Return (X, Y) of the center of cell containing provided text 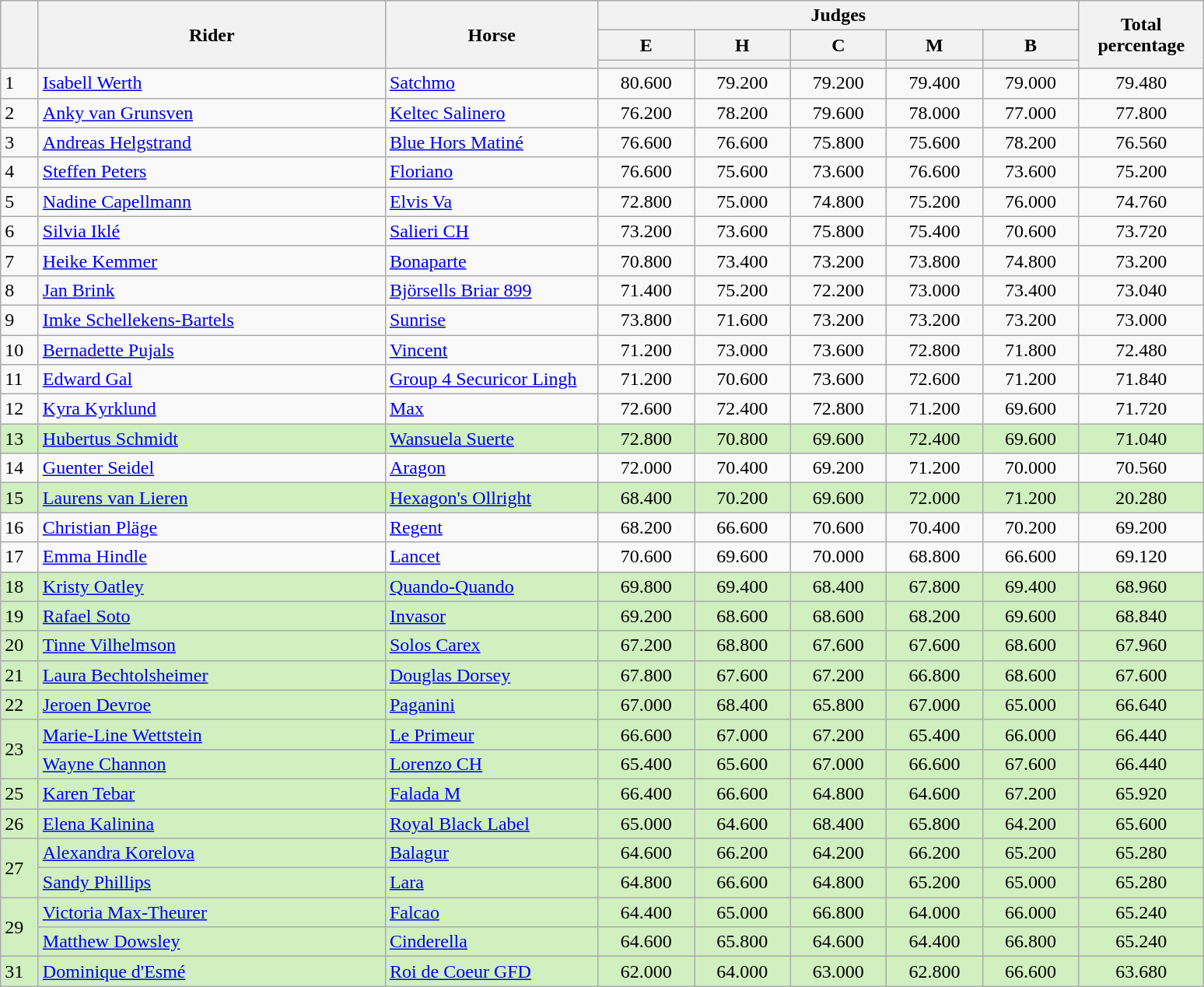
7 (20, 261)
Paganini (492, 705)
Laurens van Lieren (212, 498)
22 (20, 705)
Douglas Dorsey (492, 675)
Max (492, 409)
78.000 (935, 113)
71.600 (742, 320)
13 (20, 439)
Horse (492, 34)
Emma Hindle (212, 557)
16 (20, 527)
29 (20, 927)
Karen Tebar (212, 793)
Invasor (492, 616)
79.600 (838, 113)
68.840 (1142, 616)
67.960 (1142, 646)
5 (20, 201)
9 (20, 320)
4 (20, 172)
77.000 (1031, 113)
68.960 (1142, 586)
Jan Brink (212, 290)
Victoria Max-Theurer (212, 912)
69.120 (1142, 557)
62.000 (646, 971)
Group 4 Securicor Lingh (492, 380)
Balagur (492, 853)
Björsells Briar 899 (492, 290)
14 (20, 468)
Christian Pläge (212, 527)
79.480 (1142, 83)
Bonaparte (492, 261)
Kristy Oatley (212, 586)
Lara (492, 883)
Sunrise (492, 320)
Regent (492, 527)
19 (20, 616)
79.400 (935, 83)
Hexagon's Ollright (492, 498)
Heike Kemmer (212, 261)
Isabell Werth (212, 83)
Quando-Quando (492, 586)
Lancet (492, 557)
Falada M (492, 793)
Tinne Vilhelmson (212, 646)
31 (20, 971)
Sandy Phillips (212, 883)
Judges (838, 16)
Total percentage (1142, 34)
20.280 (1142, 498)
Rider (212, 34)
75.000 (742, 201)
62.800 (935, 971)
74.760 (1142, 201)
26 (20, 824)
18 (20, 586)
71.800 (1031, 349)
23 (20, 749)
Edward Gal (212, 380)
69.800 (646, 586)
Alexandra Korelova (212, 853)
Hubertus Schmidt (212, 439)
70.560 (1142, 468)
E (646, 45)
Laura Bechtolsheimer (212, 675)
71.720 (1142, 409)
71.400 (646, 290)
65.920 (1142, 793)
20 (20, 646)
Anky van Grunsven (212, 113)
80.600 (646, 83)
Andreas Helgstrand (212, 142)
66.640 (1142, 705)
72.200 (838, 290)
71.840 (1142, 380)
Salieri CH (492, 231)
Wayne Channon (212, 764)
Bernadette Pujals (212, 349)
76.000 (1031, 201)
Vincent (492, 349)
12 (20, 409)
C (838, 45)
11 (20, 380)
Nadine Capellmann (212, 201)
63.680 (1142, 971)
25 (20, 793)
Rafael Soto (212, 616)
Imke Schellekens-Bartels (212, 320)
76.560 (1142, 142)
Satchmo (492, 83)
73.040 (1142, 290)
Dominique d'Esmé (212, 971)
71.040 (1142, 439)
B (1031, 45)
79.000 (1031, 83)
Kyra Kyrklund (212, 409)
17 (20, 557)
1 (20, 83)
3 (20, 142)
6 (20, 231)
Blue Hors Matiné (492, 142)
8 (20, 290)
2 (20, 113)
Cinderella (492, 942)
73.720 (1142, 231)
10 (20, 349)
Le Primeur (492, 734)
Guenter Seidel (212, 468)
Lorenzo CH (492, 764)
M (935, 45)
63.000 (838, 971)
Wansuela Suerte (492, 439)
Keltec Salinero (492, 113)
H (742, 45)
Elvis Va (492, 201)
15 (20, 498)
21 (20, 675)
Jeroen Devroe (212, 705)
72.480 (1142, 349)
Roi de Coeur GFD (492, 971)
Floriano (492, 172)
Matthew Dowsley (212, 942)
Solos Carex (492, 646)
Steffen Peters (212, 172)
27 (20, 868)
66.400 (646, 793)
Royal Black Label (492, 824)
77.800 (1142, 113)
Falcao (492, 912)
76.200 (646, 113)
Marie-Line Wettstein (212, 734)
Aragon (492, 468)
Silvia Iklé (212, 231)
75.400 (935, 231)
Elena Kalinina (212, 824)
